Return (x, y) of the center of cell containing provided text 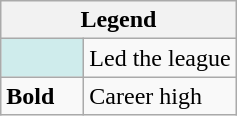
Led the league (160, 58)
Legend (118, 20)
Career high (160, 96)
Bold (42, 96)
